Output the (x, y) coordinate of the center of the cell containing the given text.  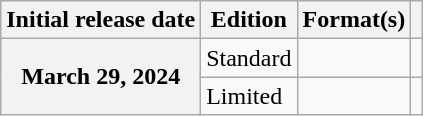
Initial release date (101, 20)
March 29, 2024 (101, 77)
Edition (249, 20)
Limited (249, 96)
Standard (249, 58)
Format(s) (354, 20)
